Capture the cell that displays the provided text and extract its (X, Y) central coordinate. 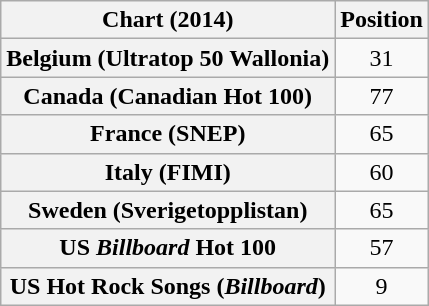
60 (382, 172)
77 (382, 96)
Italy (FIMI) (168, 172)
Belgium (Ultratop 50 Wallonia) (168, 58)
31 (382, 58)
57 (382, 248)
Canada (Canadian Hot 100) (168, 96)
US Billboard Hot 100 (168, 248)
Sweden (Sverigetopplistan) (168, 210)
9 (382, 286)
Position (382, 20)
France (SNEP) (168, 134)
Chart (2014) (168, 20)
US Hot Rock Songs (Billboard) (168, 286)
